Return [x, y] of the center of cell containing provided text 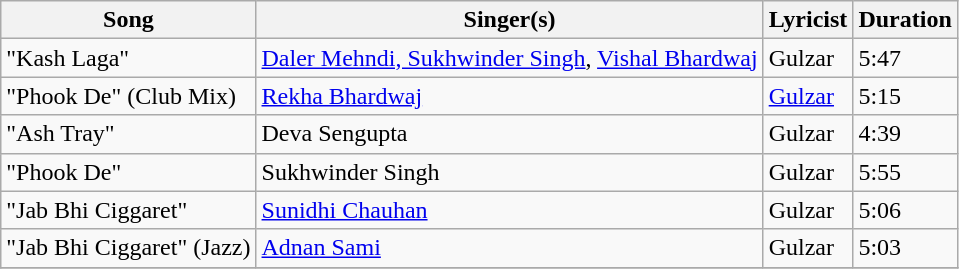
Deva Sengupta [510, 134]
Adnan Sami [510, 248]
"Phook De" (Club Mix) [128, 96]
5:03 [905, 248]
5:06 [905, 210]
5:15 [905, 96]
5:47 [905, 58]
Duration [905, 20]
Singer(s) [510, 20]
Rekha Bhardwaj [510, 96]
5:55 [905, 172]
Sunidhi Chauhan [510, 210]
4:39 [905, 134]
"Jab Bhi Ciggaret" [128, 210]
Lyricist [808, 20]
"Phook De" [128, 172]
"Jab Bhi Ciggaret" (Jazz) [128, 248]
Song [128, 20]
"Kash Laga" [128, 58]
Sukhwinder Singh [510, 172]
Daler Mehndi, Sukhwinder Singh, Vishal Bhardwaj [510, 58]
"Ash Tray" [128, 134]
